Search for the cell housing the specified text and yield its (x, y) center coordinate. 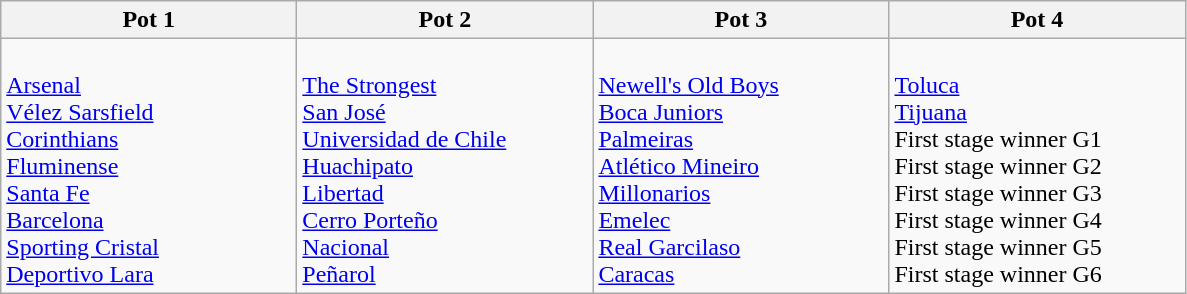
Pot 2 (445, 20)
Pot 3 (741, 20)
Pot 1 (149, 20)
The Strongest San José Universidad de Chile Huachipato Libertad Cerro Porteño Nacional Peñarol (445, 166)
Newell's Old Boys Boca Juniors Palmeiras Atlético Mineiro Millonarios Emelec Real Garcilaso Caracas (741, 166)
Arsenal Vélez Sarsfield Corinthians Fluminense Santa Fe Barcelona Sporting Cristal Deportivo Lara (149, 166)
Toluca Tijuana First stage winner G1 First stage winner G2 First stage winner G3 First stage winner G4 First stage winner G5 First stage winner G6 (1037, 166)
Pot 4 (1037, 20)
